Return the (X, Y) coordinate for the center point of the cell that contains the specified text.  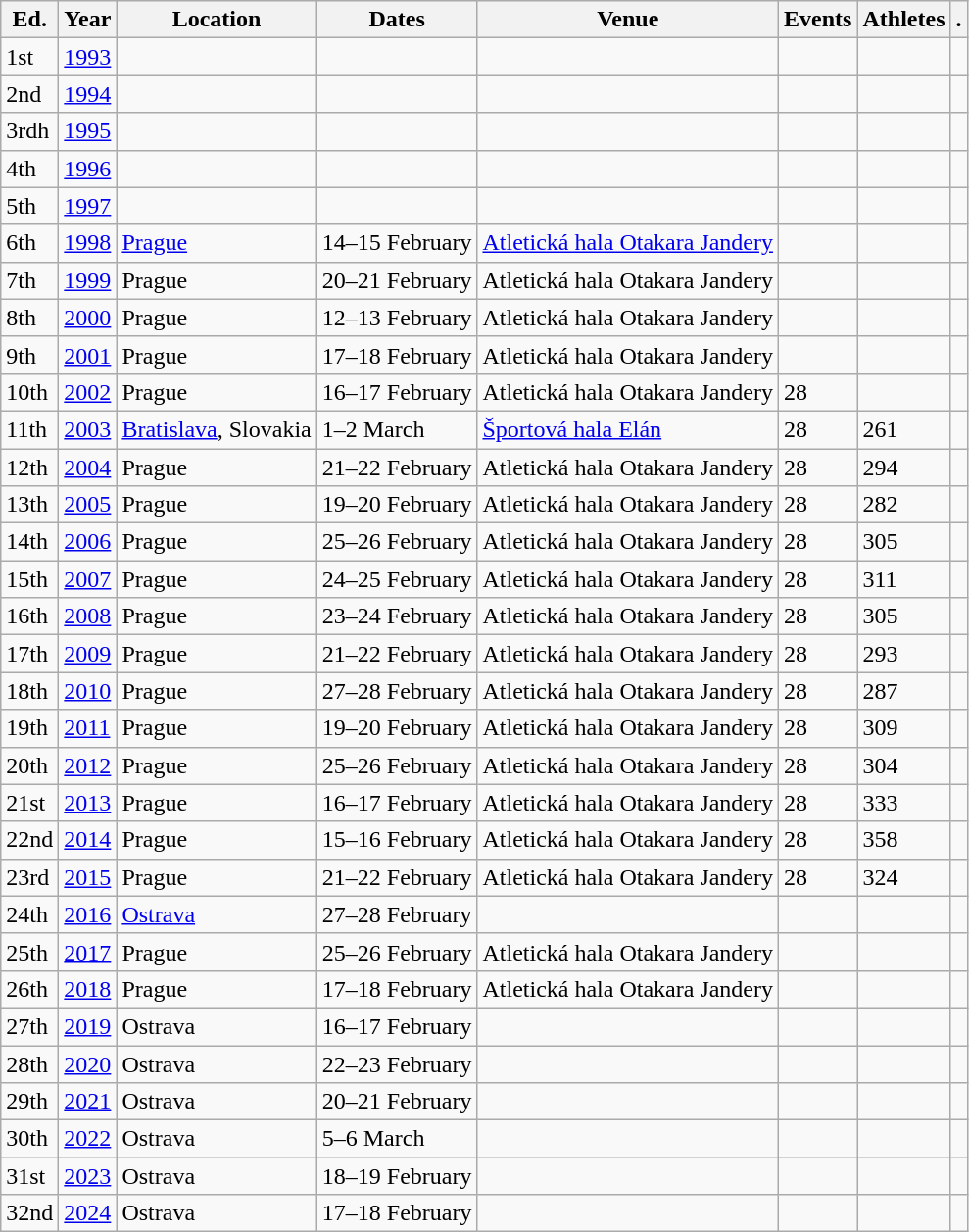
2019 (88, 1026)
4th (29, 169)
2005 (88, 505)
22nd (29, 840)
2010 (88, 691)
2014 (88, 840)
333 (903, 803)
24th (29, 914)
2024 (88, 1213)
32nd (29, 1213)
26th (29, 989)
2009 (88, 654)
Athletes (903, 20)
2017 (88, 952)
16th (29, 616)
23rd (29, 877)
1st (29, 57)
15th (29, 579)
27th (29, 1026)
2018 (88, 989)
Bratislava, Slovakia (217, 429)
9th (29, 355)
23–24 February (397, 616)
14th (29, 542)
293 (903, 654)
Športová hala Elán (628, 429)
2nd (29, 94)
1996 (88, 169)
304 (903, 765)
13th (29, 505)
15–16 February (397, 840)
Events (818, 20)
28th (29, 1063)
324 (903, 877)
18th (29, 691)
2015 (88, 877)
2020 (88, 1063)
2021 (88, 1102)
2013 (88, 803)
2007 (88, 579)
3rdh (29, 131)
17th (29, 654)
2016 (88, 914)
31st (29, 1176)
11th (29, 429)
10th (29, 392)
22–23 February (397, 1063)
21st (29, 803)
Dates (397, 20)
2012 (88, 765)
29th (29, 1102)
7th (29, 280)
Location (217, 20)
20th (29, 765)
2023 (88, 1176)
5th (29, 206)
25th (29, 952)
282 (903, 505)
1–2 March (397, 429)
6th (29, 243)
1995 (88, 131)
2001 (88, 355)
2006 (88, 542)
Year (88, 20)
358 (903, 840)
18–19 February (397, 1176)
287 (903, 691)
. (958, 20)
8th (29, 318)
261 (903, 429)
12th (29, 468)
30th (29, 1139)
2022 (88, 1139)
2003 (88, 429)
2004 (88, 468)
1998 (88, 243)
309 (903, 728)
1994 (88, 94)
2008 (88, 616)
2011 (88, 728)
2000 (88, 318)
19th (29, 728)
1993 (88, 57)
24–25 February (397, 579)
1997 (88, 206)
14–15 February (397, 243)
1999 (88, 280)
12–13 February (397, 318)
2002 (88, 392)
5–6 March (397, 1139)
294 (903, 468)
Ed. (29, 20)
Venue (628, 20)
311 (903, 579)
